Find where the given text appears and provide that cell's center as [x, y] coordinate. 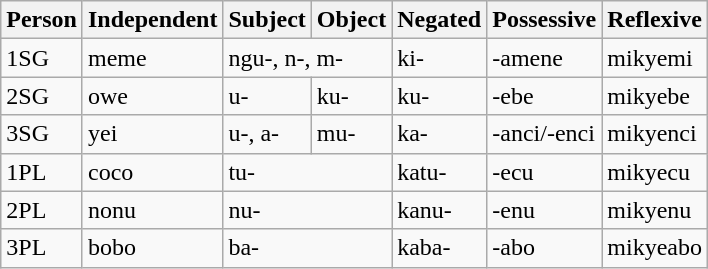
mikyeabo [655, 248]
Subject [267, 20]
Possessive [544, 20]
kaba- [440, 248]
ki- [440, 58]
-amene [544, 58]
Reflexive [655, 20]
yei [152, 134]
meme [152, 58]
coco [152, 172]
2PL [42, 210]
kanu- [440, 210]
mikyebe [655, 96]
nu- [308, 210]
bobo [152, 248]
mu- [351, 134]
1PL [42, 172]
nonu [152, 210]
1SG [42, 58]
-anci/-enci [544, 134]
tu- [308, 172]
-abo [544, 248]
3PL [42, 248]
ngu-, n-, m- [308, 58]
ba- [308, 248]
u- [267, 96]
3SG [42, 134]
-ecu [544, 172]
mikyecu [655, 172]
Independent [152, 20]
ka- [440, 134]
Object [351, 20]
-ebe [544, 96]
mikyemi [655, 58]
owe [152, 96]
2SG [42, 96]
u-, a- [267, 134]
Person [42, 20]
-enu [544, 210]
mikyenci [655, 134]
mikyenu [655, 210]
katu- [440, 172]
Negated [440, 20]
